From the cell containing the given text, extract its center point as (x, y) coordinate. 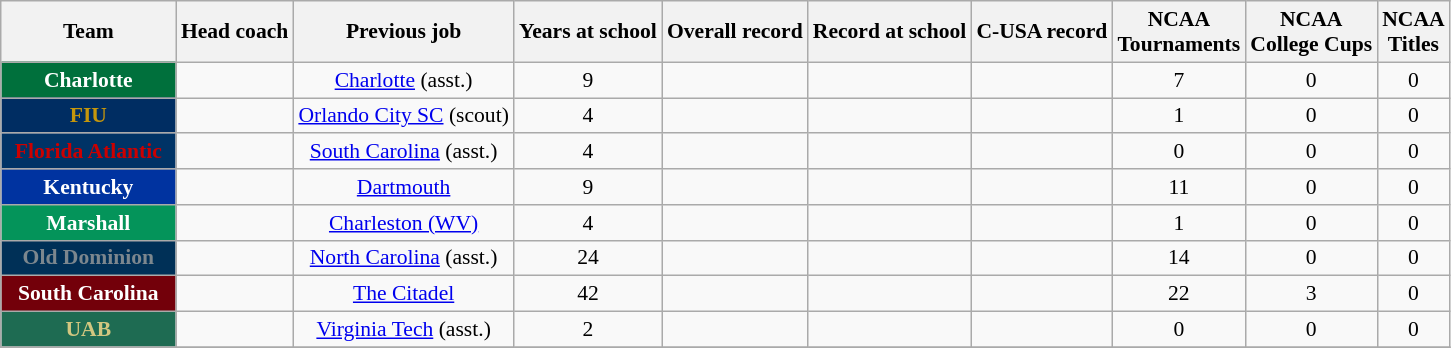
North Carolina (asst.) (404, 258)
Old Dominion (88, 258)
Previous job (404, 32)
Orlando City SC (scout) (404, 116)
Overall record (735, 32)
Virginia Tech (asst.) (404, 330)
Head coach (234, 32)
Charlotte (asst.) (404, 80)
22 (1178, 294)
Charlotte (88, 80)
The Citadel (404, 294)
NCAATitles (1413, 32)
Florida Atlantic (88, 152)
Record at school (890, 32)
South Carolina (88, 294)
14 (1178, 258)
Dartmouth (404, 187)
FIU (88, 116)
Marshall (88, 223)
UAB (88, 330)
7 (1178, 80)
Charleston (WV) (404, 223)
NCAACollege Cups (1311, 32)
42 (588, 294)
Years at school (588, 32)
Kentucky (88, 187)
C-USA record (1042, 32)
24 (588, 258)
NCAATournaments (1178, 32)
3 (1311, 294)
11 (1178, 187)
2 (588, 330)
Team (88, 32)
South Carolina (asst.) (404, 152)
